Provide the (X, Y) coordinate of the cell's center where the given text is located.  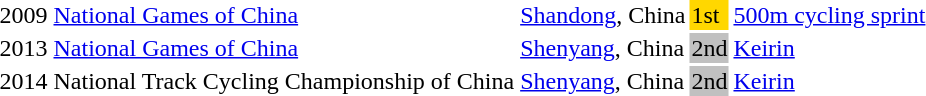
National Track Cycling Championship of China (284, 81)
1st (710, 15)
Shandong, China (603, 15)
